Pinpoint the cell where the given text exists, returning its [x, y] midpoint coordinate. 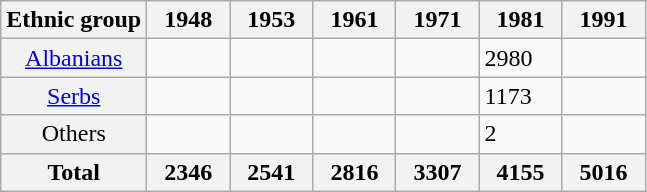
4155 [520, 172]
2 [520, 134]
2980 [520, 58]
1981 [520, 20]
1991 [604, 20]
Albanians [74, 58]
Ethnic group [74, 20]
2816 [354, 172]
Others [74, 134]
1173 [520, 96]
1961 [354, 20]
1953 [272, 20]
2541 [272, 172]
Serbs [74, 96]
Total [74, 172]
1971 [438, 20]
2346 [188, 172]
5016 [604, 172]
3307 [438, 172]
1948 [188, 20]
